Pinpoint the cell where the given text exists, returning its [x, y] midpoint coordinate. 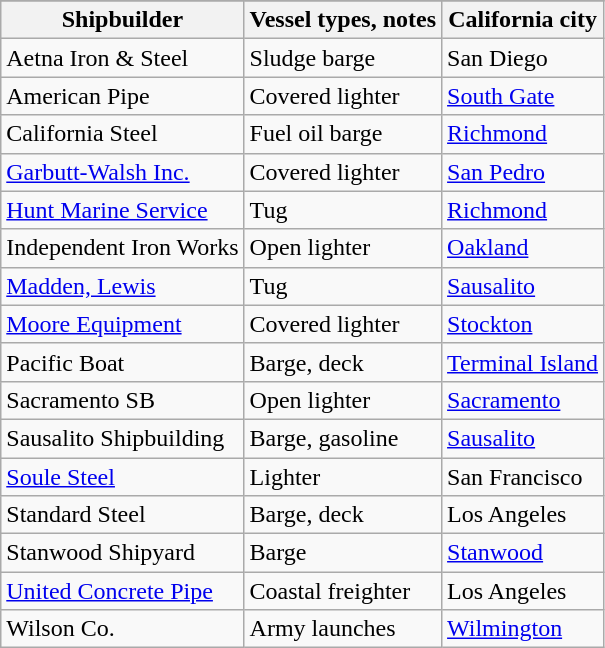
Standard Steel [122, 515]
Wilmington [523, 629]
Garbutt-Walsh Inc. [122, 172]
Barge, gasoline [343, 438]
Sacramento SB [122, 400]
Sludge barge [343, 58]
Barge [343, 553]
Stockton [523, 324]
San Diego [523, 58]
San Francisco [523, 477]
Stanwood [523, 553]
Terminal Island [523, 362]
Hunt Marine Service [122, 210]
Coastal freighter [343, 591]
Madden, Lewis [122, 286]
California Steel [122, 134]
Sausalito Shipbuilding [122, 438]
South Gate [523, 96]
California city [523, 20]
San Pedro [523, 172]
American Pipe [122, 96]
United Concrete Pipe [122, 591]
Fuel oil barge [343, 134]
Oakland [523, 248]
Soule Steel [122, 477]
Independent Iron Works [122, 248]
Sacramento [523, 400]
Wilson Co. [122, 629]
Stanwood Shipyard [122, 553]
Aetna Iron & Steel [122, 58]
Moore Equipment [122, 324]
Shipbuilder [122, 20]
Pacific Boat [122, 362]
Vessel types, notes [343, 20]
Lighter [343, 477]
Army launches [343, 629]
